Find where the given text appears and provide that cell's center as (x, y) coordinate. 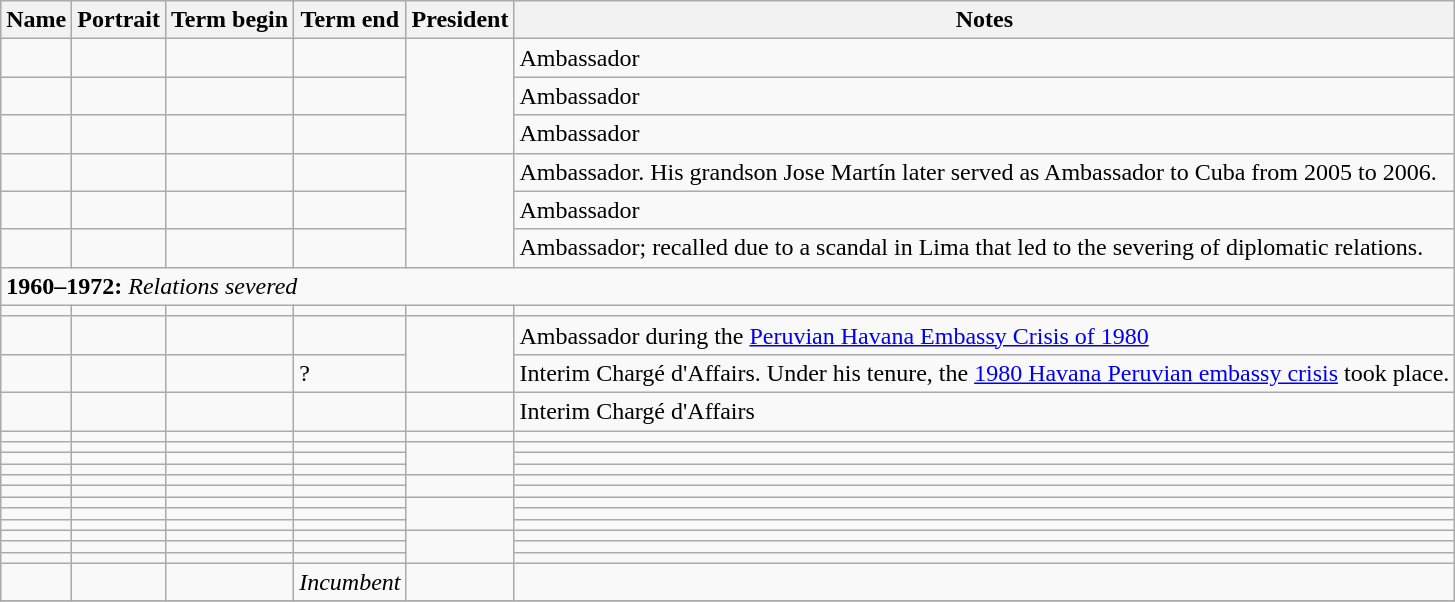
Term end (350, 20)
Name (36, 20)
Ambassador; recalled due to a scandal in Lima that led to the severing of diplomatic relations. (984, 248)
? (350, 373)
President (460, 20)
1960–1972: Relations severed (728, 286)
Term begin (229, 20)
Incumbent (350, 582)
Ambassador during the Peruvian Havana Embassy Crisis of 1980 (984, 335)
Notes (984, 20)
Interim Chargé d'Affairs. Under his tenure, the 1980 Havana Peruvian embassy crisis took place. (984, 373)
Ambassador. His grandson Jose Martín later served as Ambassador to Cuba from 2005 to 2006. (984, 172)
Interim Chargé d'Affairs (984, 411)
Portrait (119, 20)
